Extract the [x, y] coordinate from the center of the cell holding the provided text.  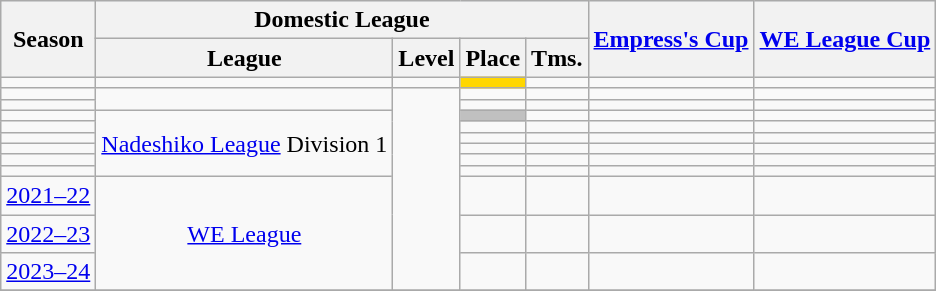
WE League Cup [845, 39]
Level [426, 58]
Domestic League [342, 20]
League [244, 58]
WE League [244, 233]
2023–24 [48, 272]
Tms. [557, 58]
2022–23 [48, 233]
2021–22 [48, 195]
Nadeshiko League Division 1 [244, 143]
Season [48, 39]
Empress's Cup [671, 39]
Place [493, 58]
